Scan for the cell matching the given text and deliver its (x, y) coordinate at center. 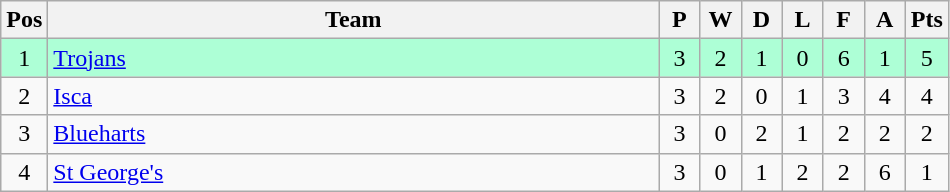
L (802, 20)
P (680, 20)
Isca (354, 96)
5 (926, 58)
Pos (24, 20)
Team (354, 20)
St George's (354, 172)
F (844, 20)
D (762, 20)
Pts (926, 20)
Blueharts (354, 134)
W (720, 20)
Trojans (354, 58)
A (884, 20)
